Capture the cell that displays the provided text and extract its (x, y) central coordinate. 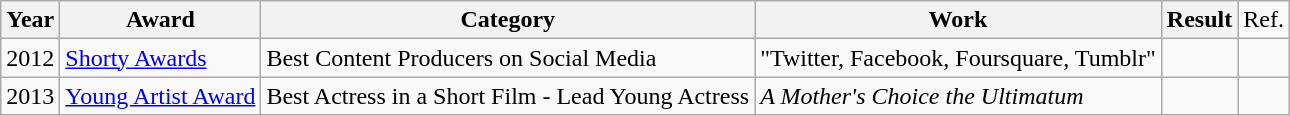
2013 (30, 96)
A Mother's Choice the Ultimatum (958, 96)
Best Content Producers on Social Media (508, 58)
Year (30, 20)
Best Actress in a Short Film - Lead Young Actress (508, 96)
Category (508, 20)
Shorty Awards (160, 58)
"Twitter, Facebook, Foursquare, Tumblr" (958, 58)
Result (1199, 20)
Ref. (1264, 20)
Young Artist Award (160, 96)
Award (160, 20)
Work (958, 20)
2012 (30, 58)
